For the text-containing cell, return its midpoint in (x, y) coordinate format. 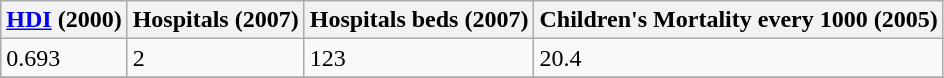
Hospitals (2007) (216, 20)
HDI (2000) (64, 20)
Children's Mortality every 1000 (2005) (738, 20)
0.693 (64, 58)
2 (216, 58)
20.4 (738, 58)
123 (419, 58)
Hospitals beds (2007) (419, 20)
